Return the (X, Y) coordinate for the center point of the cell that contains the specified text.  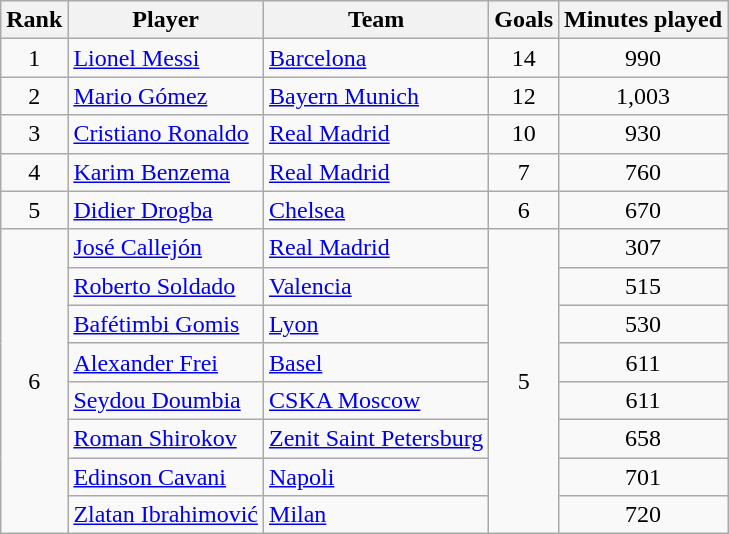
4 (34, 172)
Chelsea (376, 210)
Cristiano Ronaldo (166, 134)
990 (644, 58)
Karim Benzema (166, 172)
Roberto Soldado (166, 286)
Zenit Saint Petersburg (376, 438)
1 (34, 58)
2 (34, 96)
Edinson Cavani (166, 477)
Zlatan Ibrahimović (166, 515)
Roman Shirokov (166, 438)
12 (524, 96)
760 (644, 172)
CSKA Moscow (376, 400)
3 (34, 134)
930 (644, 134)
701 (644, 477)
1,003 (644, 96)
Valencia (376, 286)
Didier Drogba (166, 210)
Milan (376, 515)
Minutes played (644, 20)
Napoli (376, 477)
515 (644, 286)
Basel (376, 362)
Lyon (376, 324)
Barcelona (376, 58)
720 (644, 515)
Mario Gómez (166, 96)
Player (166, 20)
Bafétimbi Gomis (166, 324)
Rank (34, 20)
Alexander Frei (166, 362)
Goals (524, 20)
670 (644, 210)
José Callejón (166, 248)
7 (524, 172)
307 (644, 248)
Seydou Doumbia (166, 400)
Lionel Messi (166, 58)
530 (644, 324)
14 (524, 58)
10 (524, 134)
Team (376, 20)
Bayern Munich (376, 96)
658 (644, 438)
